Scan for the cell matching the given text and deliver its [x, y] coordinate at center. 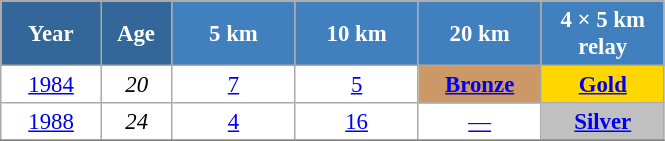
1984 [52, 85]
Bronze [480, 85]
20 km [480, 34]
Age [136, 34]
Year [52, 34]
— [480, 122]
10 km [356, 34]
Silver [602, 122]
Gold [602, 85]
4 [234, 122]
16 [356, 122]
1988 [52, 122]
24 [136, 122]
5 [356, 85]
4 × 5 km relay [602, 34]
5 km [234, 34]
7 [234, 85]
20 [136, 85]
